Locate the cell with the specified text and output its [x, y] center coordinate. 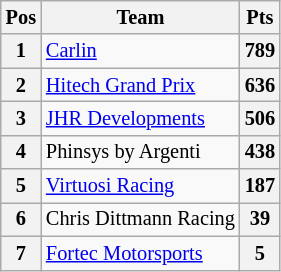
438 [260, 152]
Team [140, 17]
7 [21, 253]
JHR Developments [140, 118]
1 [21, 51]
Pts [260, 17]
Hitech Grand Prix [140, 85]
Chris Dittmann Racing [140, 219]
506 [260, 118]
Carlin [140, 51]
39 [260, 219]
636 [260, 85]
6 [21, 219]
187 [260, 186]
Virtuosi Racing [140, 186]
Phinsys by Argenti [140, 152]
4 [21, 152]
3 [21, 118]
2 [21, 85]
789 [260, 51]
Fortec Motorsports [140, 253]
Pos [21, 17]
